From the cell containing the given text, extract its center point as (X, Y) coordinate. 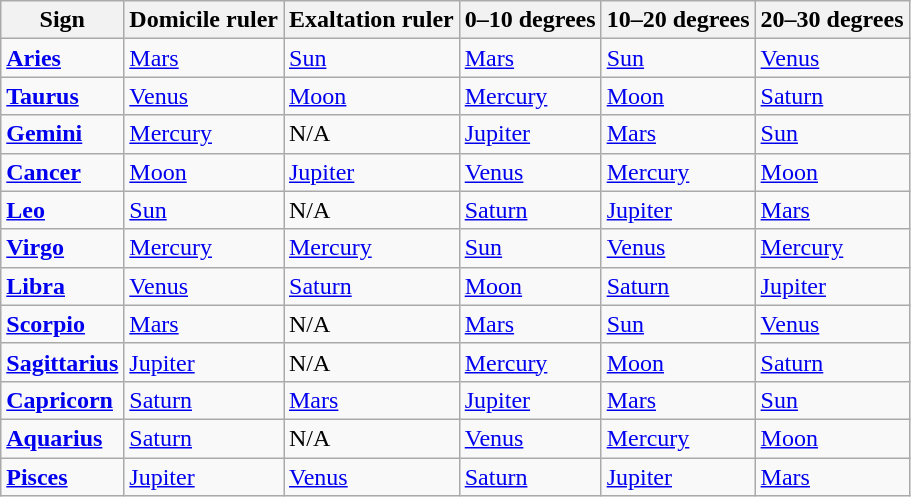
Capricorn (62, 400)
Cancer (62, 172)
10–20 degrees (678, 20)
Sign (62, 20)
Virgo (62, 248)
Aries (62, 58)
Libra (62, 286)
20–30 degrees (832, 20)
Pisces (62, 477)
Sagittarius (62, 362)
Taurus (62, 96)
Domicile ruler (204, 20)
Leo (62, 210)
Aquarius (62, 438)
Scorpio (62, 324)
0–10 degrees (530, 20)
Gemini (62, 134)
Exaltation ruler (372, 20)
